Pinpoint the cell where the given text exists, returning its [x, y] midpoint coordinate. 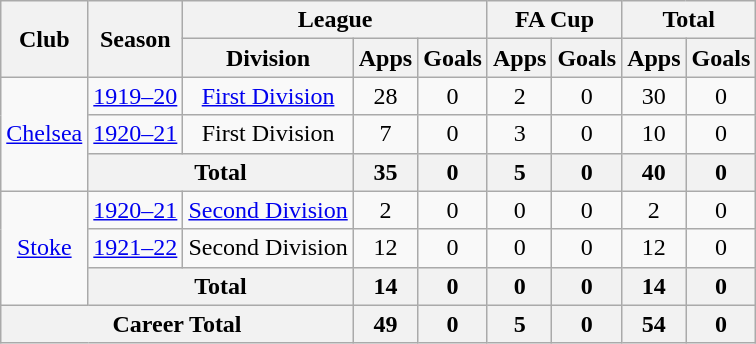
1919–20 [136, 96]
49 [385, 324]
1921–22 [136, 248]
35 [385, 172]
3 [519, 134]
League [336, 20]
Division [268, 58]
10 [654, 134]
54 [654, 324]
Stoke [44, 248]
30 [654, 96]
Club [44, 39]
7 [385, 134]
Season [136, 39]
Chelsea [44, 134]
FA Cup [554, 20]
40 [654, 172]
Career Total [177, 324]
28 [385, 96]
